Scan for the cell matching the given text and deliver its (X, Y) coordinate at center. 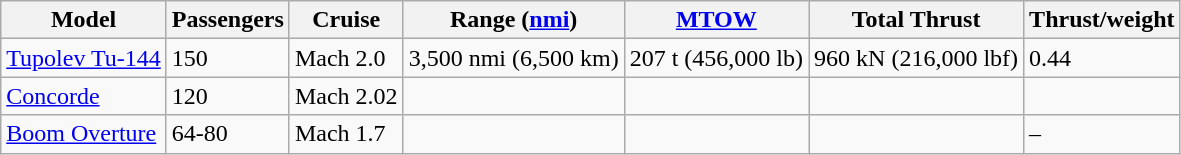
Passengers (228, 20)
3,500 nmi (6,500 km) (514, 58)
Boom Overture (84, 134)
64-80 (228, 134)
207 t (456,000 lb) (716, 58)
960 kN (216,000 lbf) (916, 58)
MTOW (716, 20)
120 (228, 96)
– (1102, 134)
Mach 2.02 (346, 96)
Mach 1.7 (346, 134)
Thrust/weight (1102, 20)
0.44 (1102, 58)
Concorde (84, 96)
Mach 2.0 (346, 58)
Model (84, 20)
Tupolev Tu-144 (84, 58)
Total Thrust (916, 20)
Range (nmi) (514, 20)
Cruise (346, 20)
150 (228, 58)
